Identify which cell holds the provided text, then report its (X, Y) central coordinate. 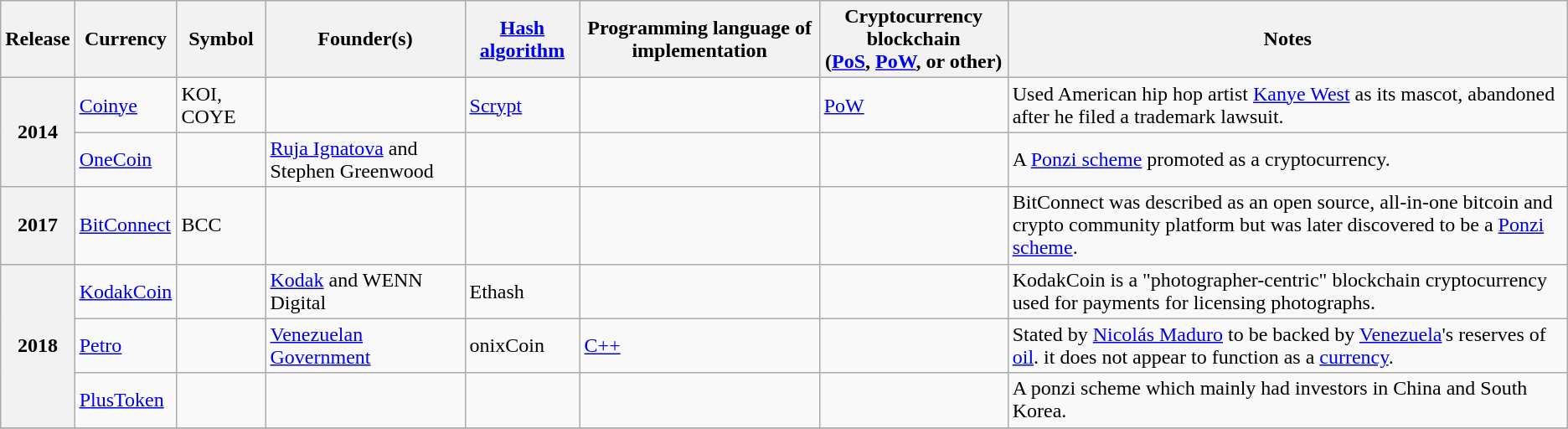
Cryptocurrency blockchain (PoS, PoW, or other) (913, 39)
Petro (126, 345)
Programming language of implementation (699, 39)
C++ (699, 345)
KOI, COYE (221, 106)
Symbol (221, 39)
onixCoin (523, 345)
Scrypt (523, 106)
Founder(s) (365, 39)
Used American hip hop artist Kanye West as its mascot, abandoned after he filed a trademark lawsuit. (1287, 106)
BCC (221, 225)
2014 (38, 132)
Ruja Ignatova and Stephen Greenwood (365, 159)
BitConnect (126, 225)
KodakCoin is a "photographer-centric" blockchain cryptocurrency used for payments for licensing photographs. (1287, 292)
Notes (1287, 39)
OneCoin (126, 159)
Coinye (126, 106)
Currency (126, 39)
2018 (38, 345)
2017 (38, 225)
Release (38, 39)
Ethash (523, 292)
KodakCoin (126, 292)
PoW (913, 106)
BitConnect was described as an open source, all-in-one bitcoin and crypto community platform but was later discovered to be a Ponzi scheme. (1287, 225)
Hash algorithm (523, 39)
Venezuelan Government (365, 345)
Stated by Nicolás Maduro to be backed by Venezuela's reserves of oil. it does not appear to function as a currency. (1287, 345)
A Ponzi scheme promoted as a cryptocurrency. (1287, 159)
PlusToken (126, 401)
Kodak and WENN Digital (365, 292)
A ponzi scheme which mainly had investors in China and South Korea. (1287, 401)
